Output the [x, y] coordinate of the center of the cell containing the given text.  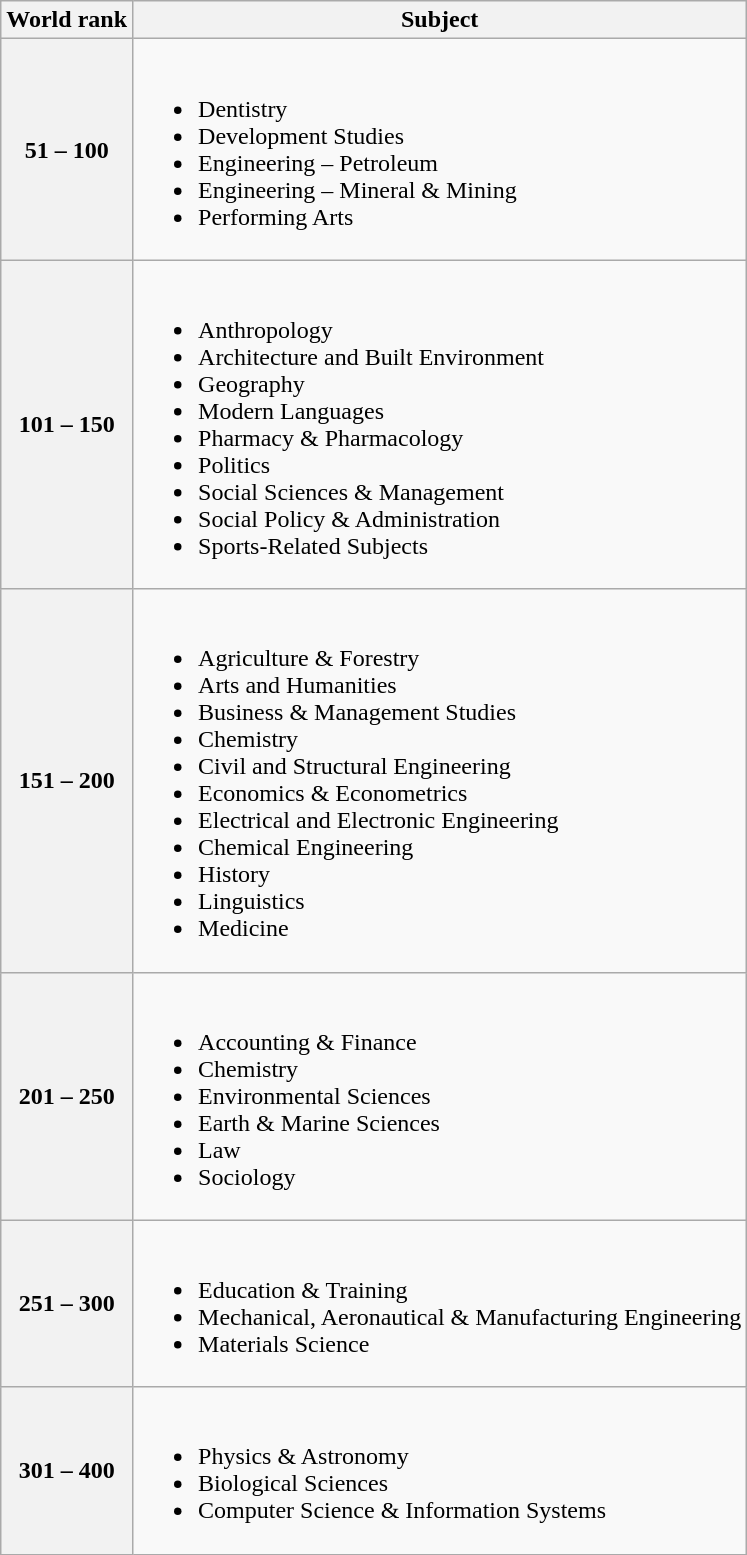
World rank [67, 20]
Physics & AstronomyBiological SciencesComputer Science & Information Systems [440, 1470]
Subject [440, 20]
Education & TrainingMechanical, Aeronautical & Manufacturing EngineeringMaterials Science [440, 1304]
151 – 200 [67, 780]
201 – 250 [67, 1096]
DentistryDevelopment StudiesEngineering – PetroleumEngineering – Mineral & MiningPerforming Arts [440, 150]
251 – 300 [67, 1304]
101 – 150 [67, 424]
51 – 100 [67, 150]
Accounting & FinanceChemistryEnvironmental SciencesEarth & Marine SciencesLawSociology [440, 1096]
301 – 400 [67, 1470]
